Detect which cell encompasses the target text, then output its (X, Y) center coordinate. 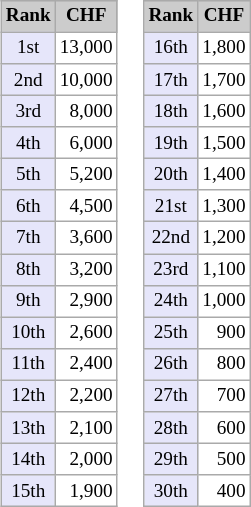
1,300 (224, 206)
1,900 (86, 491)
6th (28, 206)
5,200 (86, 175)
11th (28, 364)
12th (28, 396)
1,400 (224, 175)
5th (28, 175)
15th (28, 491)
900 (224, 333)
800 (224, 364)
26th (171, 364)
2,900 (86, 301)
2,400 (86, 364)
30th (171, 491)
19th (171, 143)
4th (28, 143)
2,100 (86, 428)
28th (171, 428)
8,000 (86, 111)
27th (171, 396)
500 (224, 459)
21st (171, 206)
23rd (171, 270)
2,200 (86, 396)
2,000 (86, 459)
17th (171, 80)
1,500 (224, 143)
9th (28, 301)
4,500 (86, 206)
3rd (28, 111)
2,600 (86, 333)
13th (28, 428)
14th (28, 459)
25th (171, 333)
10th (28, 333)
7th (28, 238)
1st (28, 48)
1,000 (224, 301)
20th (171, 175)
8th (28, 270)
1,200 (224, 238)
1,100 (224, 270)
3,200 (86, 270)
2nd (28, 80)
24th (171, 301)
22nd (171, 238)
6,000 (86, 143)
1,800 (224, 48)
3,600 (86, 238)
400 (224, 491)
1,600 (224, 111)
600 (224, 428)
16th (171, 48)
1,700 (224, 80)
13,000 (86, 48)
700 (224, 396)
10,000 (86, 80)
29th (171, 459)
18th (171, 111)
